Search for the cell housing the specified text and yield its (x, y) center coordinate. 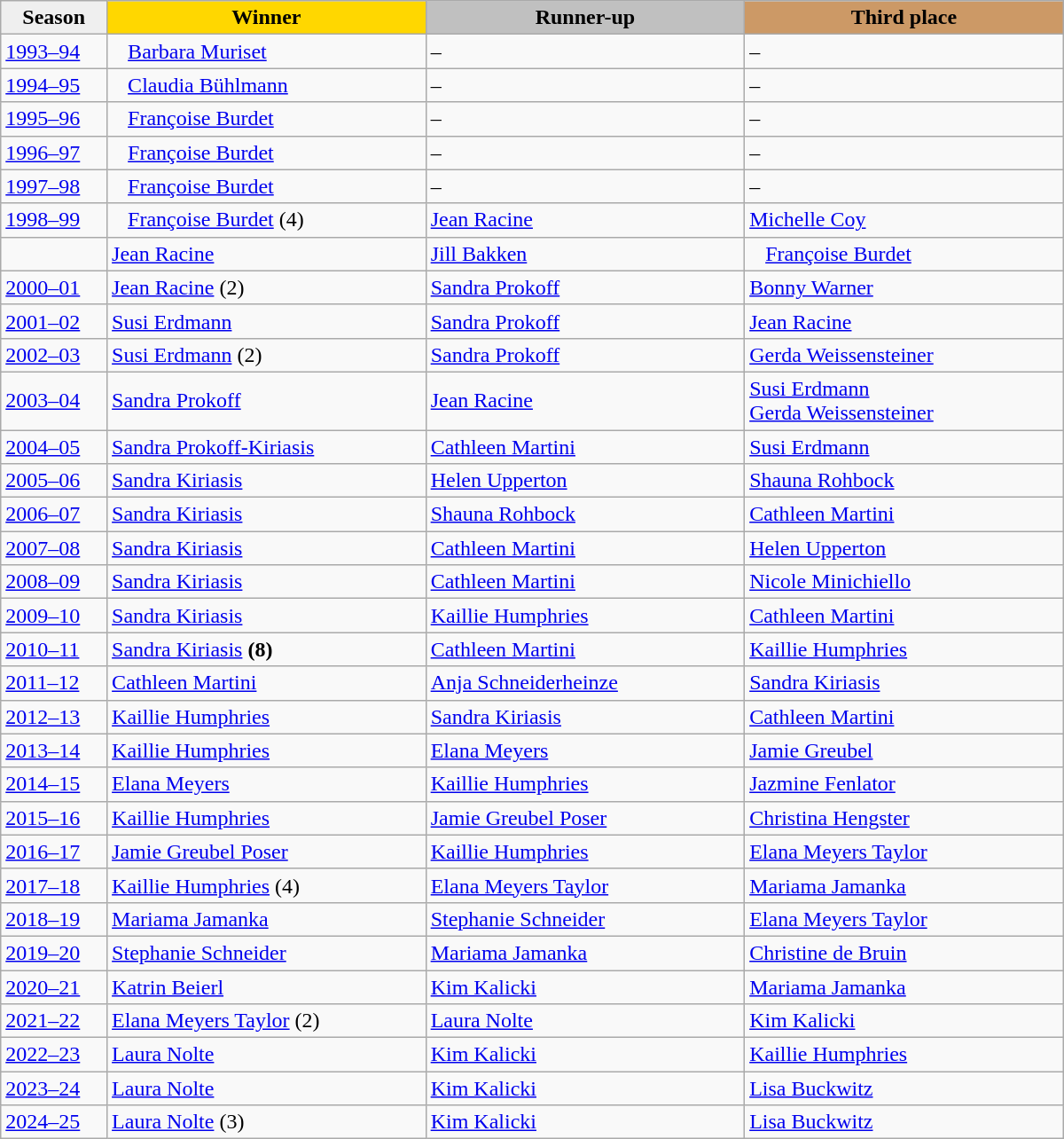
1995–96 (54, 119)
Winner (267, 18)
Season (54, 18)
1998–99 (54, 220)
Françoise Burdet (4) (267, 220)
2011–12 (54, 683)
2019–20 (54, 953)
Sandra Prokoff-Kiriasis (267, 446)
2010–11 (54, 649)
Susi Erdmann Gerda Weissensteiner (904, 401)
Third place (904, 18)
Christine de Bruin (904, 953)
Anja Schneiderheinze (585, 683)
2021–22 (54, 1021)
Kaillie Humphries (4) (267, 885)
Jean Racine (2) (267, 287)
2023–24 (54, 1088)
Michelle Coy (904, 220)
2000–01 (54, 287)
2003–04 (54, 401)
2001–02 (54, 321)
2006–07 (54, 515)
2004–05 (54, 446)
2024–25 (54, 1122)
1997–98 (54, 186)
Claudia Bühlmann (267, 85)
2016–17 (54, 852)
1993–94 (54, 51)
Jazmine Fenlator (904, 784)
Jill Bakken (585, 254)
Jamie Greubel (904, 750)
Katrin Beierl (267, 987)
2014–15 (54, 784)
Laura Nolte (3) (267, 1122)
2002–03 (54, 355)
2009–10 (54, 616)
2020–21 (54, 987)
Bonny Warner (904, 287)
2022–23 (54, 1055)
Christina Hengster (904, 818)
Gerda Weissensteiner (904, 355)
Susi Erdmann (2) (267, 355)
Barbara Muriset (267, 51)
Sandra Kiriasis (8) (267, 649)
Runner-up (585, 18)
2018–19 (54, 919)
1994–95 (54, 85)
2017–18 (54, 885)
2013–14 (54, 750)
2012–13 (54, 717)
Nicole Minichiello (904, 582)
2005–06 (54, 481)
2007–08 (54, 548)
1996–97 (54, 153)
2008–09 (54, 582)
Elana Meyers Taylor (2) (267, 1021)
2015–16 (54, 818)
